Scan for the cell matching the given text and deliver its [X, Y] coordinate at center. 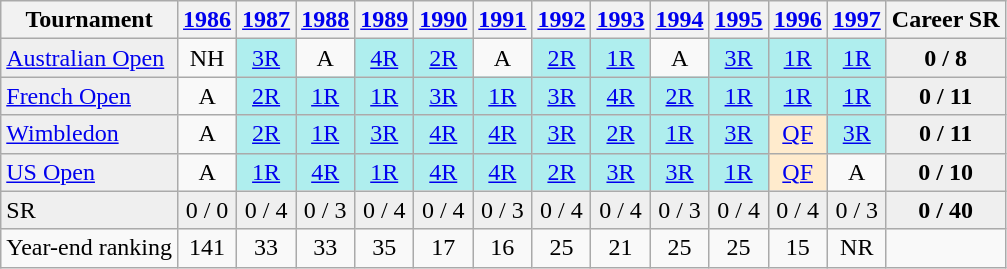
1987 [266, 20]
1996 [798, 20]
16 [502, 248]
17 [444, 248]
15 [798, 248]
SR [90, 210]
0 / 10 [946, 172]
NR [856, 248]
0 / 0 [208, 210]
US Open [90, 172]
1997 [856, 20]
141 [208, 248]
1995 [738, 20]
Tournament [90, 20]
1986 [208, 20]
Year-end ranking [90, 248]
Career SR [946, 20]
NH [208, 58]
1993 [620, 20]
0 / 40 [946, 210]
Australian Open [90, 58]
1994 [680, 20]
1988 [326, 20]
35 [384, 248]
1992 [562, 20]
1991 [502, 20]
Wimbledon [90, 134]
21 [620, 248]
1989 [384, 20]
French Open [90, 96]
0 / 8 [946, 58]
1990 [444, 20]
